Identify which cell holds the provided text, then report its (x, y) central coordinate. 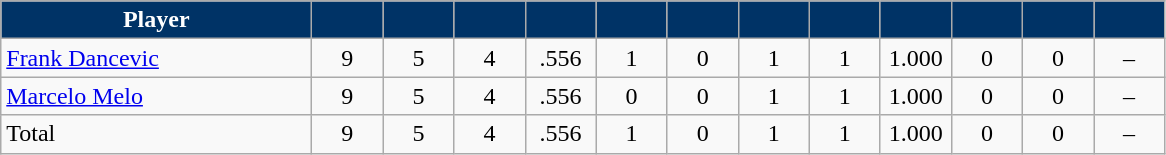
Frank Dancevic (156, 58)
Player (156, 20)
Marcelo Melo (156, 96)
Total (156, 134)
